Detect which cell encompasses the target text, then output its [x, y] center coordinate. 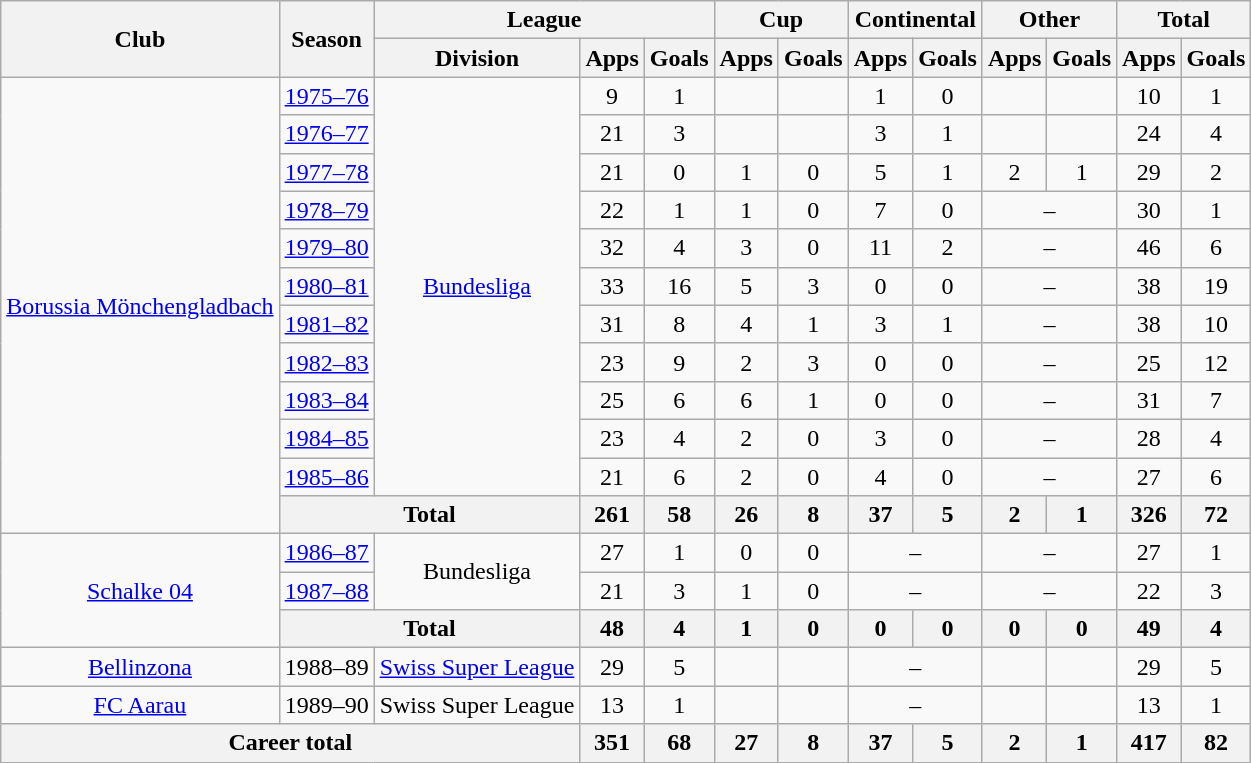
Cup [781, 20]
24 [1149, 134]
72 [1216, 515]
261 [612, 515]
26 [746, 515]
Bellinzona [140, 667]
58 [679, 515]
417 [1149, 743]
326 [1149, 515]
11 [880, 248]
19 [1216, 286]
1977–78 [326, 172]
Schalke 04 [140, 591]
Other [1049, 20]
Season [326, 39]
30 [1149, 210]
1989–90 [326, 705]
1983–84 [326, 400]
49 [1149, 629]
68 [679, 743]
48 [612, 629]
1975–76 [326, 96]
1980–81 [326, 286]
28 [1149, 438]
1982–83 [326, 362]
1987–88 [326, 591]
Borussia Mönchengladbach [140, 306]
1976–77 [326, 134]
1985–86 [326, 477]
FC Aarau [140, 705]
1986–87 [326, 553]
Club [140, 39]
82 [1216, 743]
16 [679, 286]
46 [1149, 248]
351 [612, 743]
1984–85 [326, 438]
1979–80 [326, 248]
League [544, 20]
32 [612, 248]
Continental [915, 20]
12 [1216, 362]
Career total [290, 743]
1988–89 [326, 667]
1978–79 [326, 210]
Division [477, 58]
1981–82 [326, 324]
33 [612, 286]
